Extract the (x, y) coordinate from the center of the cell holding the provided text.  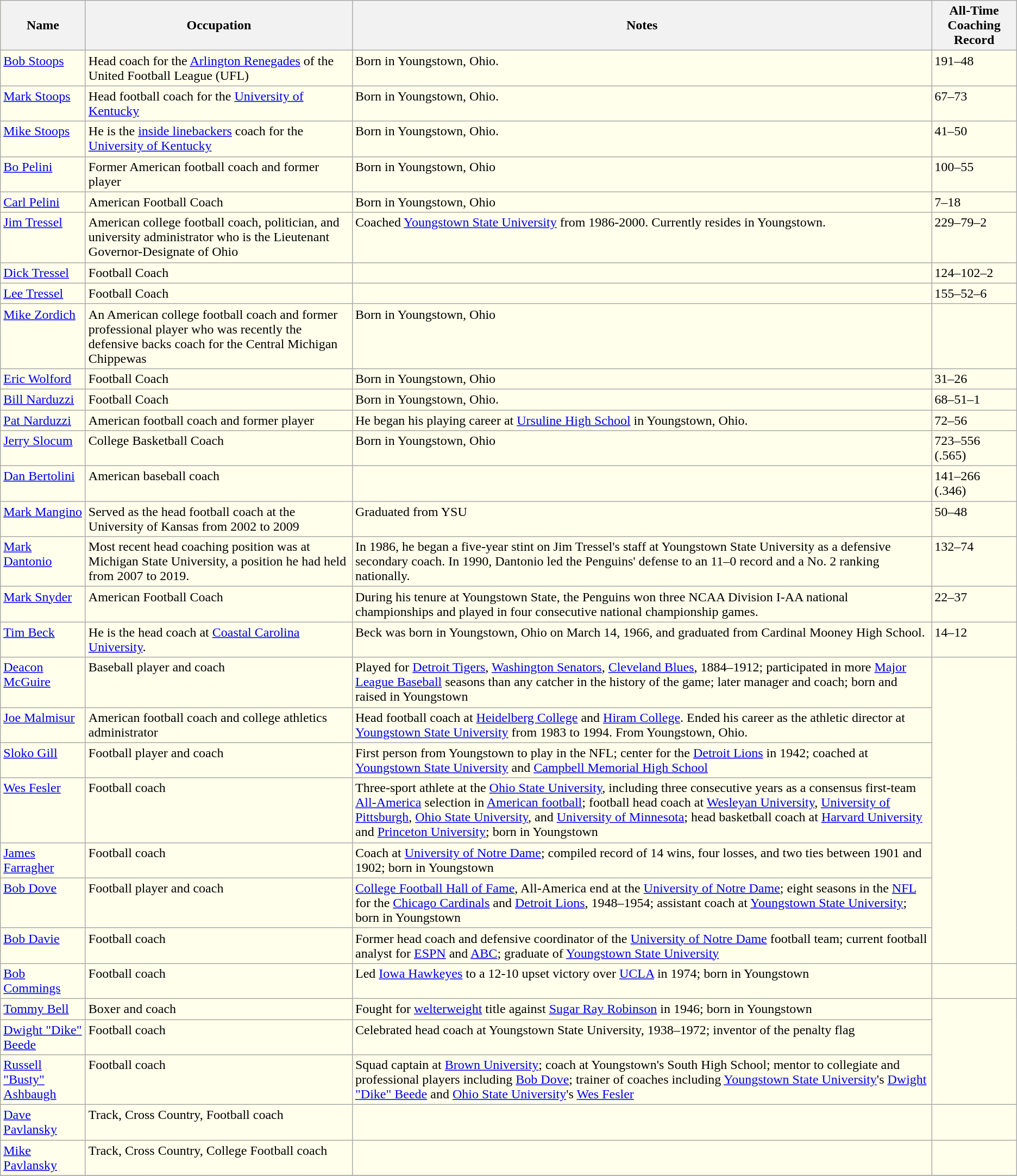
141–266 (.346) (974, 483)
Bo Pelini (43, 174)
Celebrated head coach at Youngstown State University, 1938–1972; inventor of the penalty flag (642, 1036)
Bob Stoops (43, 68)
Lee Tressel (43, 293)
Mike Pavlansky (43, 1158)
Occupation (218, 26)
7–18 (974, 202)
72–56 (974, 420)
Mark Mangino (43, 519)
124–102–2 (974, 273)
Tim Beck (43, 640)
Former American football coach and former player (218, 174)
James Farragher (43, 860)
Track, Cross Country, College Football coach (218, 1158)
He is the head coach at Coastal Carolina University. (218, 640)
American football coach and college athletics administrator (218, 725)
Russell "Busty" Ashbaugh (43, 1080)
Graduated from YSU (642, 519)
Coached Youngstown State University from 1986-2000. Currently resides in Youngstown. (642, 237)
Wes Fesler (43, 810)
Jerry Slocum (43, 449)
Most recent head coaching position was at Michigan State University, a position he had held from 2007 to 2019. (218, 562)
229–79–2 (974, 237)
Track, Cross Country, Football coach (218, 1122)
American baseball coach (218, 483)
Led Iowa Hawkeyes to a 12-10 upset victory over UCLA in 1974; born in Youngstown (642, 981)
31–26 (974, 379)
14–12 (974, 640)
Jim Tressel (43, 237)
Bob Davie (43, 945)
American football coach and former player (218, 420)
Dan Bertolini (43, 483)
Head coach for the Arlington Renegades of the United Football League (UFL) (218, 68)
41–50 (974, 139)
191–48 (974, 68)
Mark Snyder (43, 604)
Dick Tressel (43, 273)
Eric Wolford (43, 379)
Mark Stoops (43, 103)
Dwight "Dike" Beede (43, 1036)
100–55 (974, 174)
Fought for welterweight title against Sugar Ray Robinson in 1946; born in Youngstown (642, 1009)
50–48 (974, 519)
155–52–6 (974, 293)
Dave Pavlansky (43, 1122)
Deacon McGuire (43, 682)
Mark Dantonio (43, 562)
Name (43, 26)
An American college football coach and former professional player who was recently the defensive backs coach for the Central Michigan Chippewas (218, 336)
Joe Malmisur (43, 725)
Head football coach for the University of Kentucky (218, 103)
All-Time Coaching Record (974, 26)
Served as the head football coach at the University of Kansas from 2002 to 2009 (218, 519)
22–37 (974, 604)
College Basketball Coach (218, 449)
67–73 (974, 103)
He began his playing career at Ursuline High School in Youngstown, Ohio. (642, 420)
Boxer and coach (218, 1009)
Mike Zordich (43, 336)
Carl Pelini (43, 202)
Bob Commings (43, 981)
Bill Narduzzi (43, 399)
68–51–1 (974, 399)
American college football coach, politician, and university administrator who is the Lieutenant Governor-Designate of Ohio (218, 237)
Coach at University of Notre Dame; compiled record of 14 wins, four losses, and two ties between 1901 and 1902; born in Youngstown (642, 860)
Notes (642, 26)
723–556 (.565) (974, 449)
Mike Stoops (43, 139)
Tommy Bell (43, 1009)
Beck was born in Youngstown, Ohio on March 14, 1966, and graduated from Cardinal Mooney High School. (642, 640)
Bob Dove (43, 903)
He is the inside linebackers coach for the University of Kentucky (218, 139)
Baseball player and coach (218, 682)
132–74 (974, 562)
Sloko Gill (43, 760)
Pat Narduzzi (43, 420)
